Locate the cell with the specified text and output its [x, y] center coordinate. 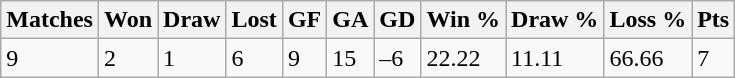
Draw % [555, 20]
6 [254, 58]
GD [398, 20]
Draw [192, 20]
Pts [714, 20]
Matches [50, 20]
Win % [464, 20]
Won [128, 20]
22.22 [464, 58]
GA [350, 20]
1 [192, 58]
15 [350, 58]
Loss % [648, 20]
2 [128, 58]
–6 [398, 58]
GF [304, 20]
66.66 [648, 58]
11.11 [555, 58]
Lost [254, 20]
7 [714, 58]
